Find where the given text appears and provide that cell's center as [X, Y] coordinate. 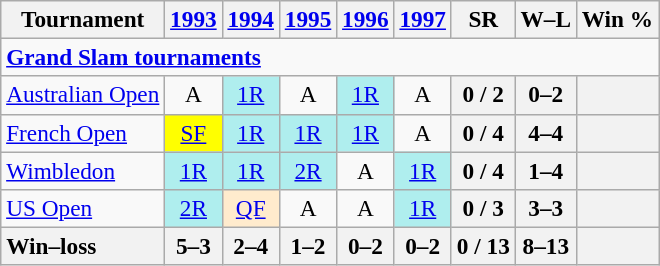
1996 [366, 19]
3–3 [546, 208]
1–4 [546, 170]
French Open [83, 133]
US Open [83, 208]
SR [483, 19]
1993 [194, 19]
Win–loss [83, 246]
Tournament [83, 19]
8–13 [546, 246]
2–4 [250, 246]
Win % [617, 19]
Wimbledon [83, 170]
4–4 [546, 133]
0 / 3 [483, 208]
Grand Slam tournaments [330, 57]
0 / 2 [483, 95]
Australian Open [83, 95]
1997 [422, 19]
1–2 [308, 246]
SF [194, 133]
0 / 13 [483, 246]
5–3 [194, 246]
QF [250, 208]
1994 [250, 19]
1995 [308, 19]
W–L [546, 19]
